For the text-containing cell, return its midpoint in (x, y) coordinate format. 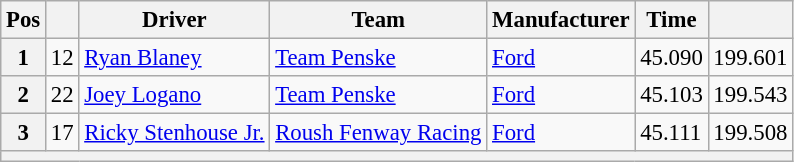
Manufacturer (561, 20)
Joey Logano (174, 95)
199.601 (750, 58)
199.508 (750, 133)
1 (24, 58)
2 (24, 95)
22 (62, 95)
3 (24, 133)
199.543 (750, 95)
Team (378, 20)
Roush Fenway Racing (378, 133)
45.090 (672, 58)
45.111 (672, 133)
45.103 (672, 95)
Pos (24, 20)
Time (672, 20)
12 (62, 58)
Ryan Blaney (174, 58)
17 (62, 133)
Driver (174, 20)
Ricky Stenhouse Jr. (174, 133)
